Capture the cell that displays the provided text and extract its [X, Y] central coordinate. 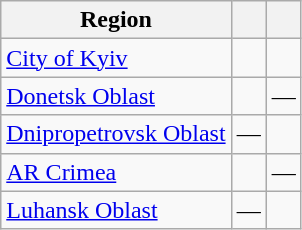
Donetsk Oblast [116, 96]
Luhansk Oblast [116, 210]
AR Crimea [116, 172]
Dnipropetrovsk Oblast [116, 134]
City of Kyiv [116, 58]
Region [116, 20]
